Scan for the cell matching the given text and deliver its (x, y) coordinate at center. 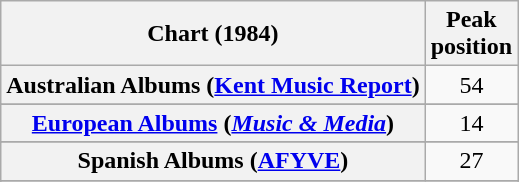
14 (471, 123)
54 (471, 85)
Australian Albums (Kent Music Report) (213, 85)
Spanish Albums (AFYVE) (213, 161)
Chart (1984) (213, 34)
Peakposition (471, 34)
European Albums (Music & Media) (213, 123)
27 (471, 161)
